Search for the cell housing the specified text and yield its [X, Y] center coordinate. 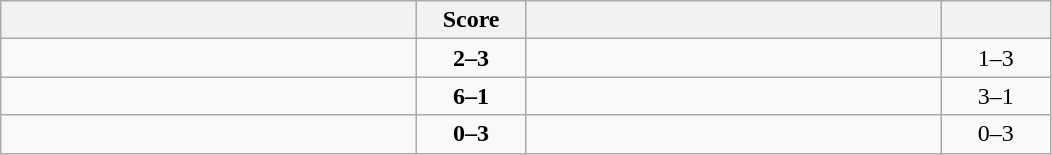
2–3 [472, 58]
3–1 [996, 96]
6–1 [472, 96]
Score [472, 20]
1–3 [996, 58]
